Pinpoint the cell where the given text exists, returning its [X, Y] midpoint coordinate. 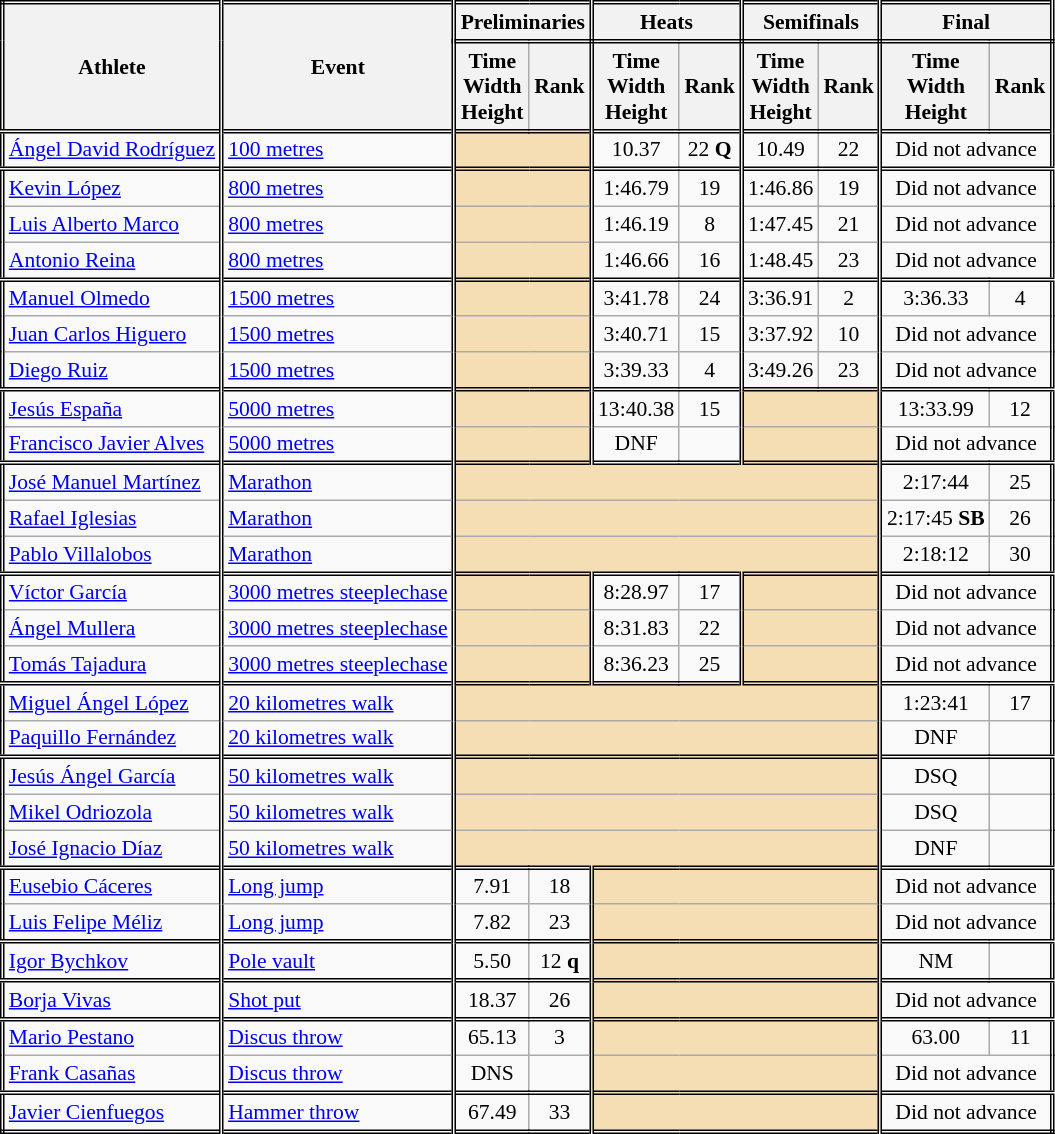
Event [338, 67]
Jesús España [112, 408]
8:28.97 [636, 592]
8:36.23 [636, 664]
2:17:45 SB [934, 519]
8 [710, 225]
67.49 [492, 1112]
13:40.38 [636, 408]
José Ignacio Díaz [112, 848]
3:37.92 [780, 335]
100 metres [338, 150]
Paquillo Fernández [112, 738]
11 [1021, 1038]
65.13 [492, 1038]
33 [560, 1112]
Shot put [338, 1000]
Ángel David Rodríguez [112, 150]
13:33.99 [934, 408]
3:40.71 [636, 335]
63.00 [934, 1038]
Jesús Ángel García [112, 776]
24 [710, 298]
8:31.83 [636, 629]
2:18:12 [934, 554]
NM [934, 962]
Pole vault [338, 962]
Heats [667, 22]
2 [849, 298]
José Manuel Martínez [112, 482]
10.37 [636, 150]
3:36.33 [934, 298]
Mario Pestano [112, 1038]
7.82 [492, 924]
1:46.86 [780, 188]
30 [1021, 554]
Semifinals [810, 22]
Luis Felipe Méliz [112, 924]
1:47.45 [780, 225]
Hammer throw [338, 1112]
Kevin López [112, 188]
Preliminaries [522, 22]
Borja Vivas [112, 1000]
7.91 [492, 886]
10 [849, 335]
1:46.66 [636, 260]
Francisco Javier Alves [112, 444]
1:46.79 [636, 188]
12 q [560, 962]
18 [560, 886]
Pablo Villalobos [112, 554]
21 [849, 225]
3:49.26 [780, 370]
18.37 [492, 1000]
Manuel Olmedo [112, 298]
Luis Alberto Marco [112, 225]
Miguel Ángel López [112, 702]
Ángel Mullera [112, 629]
Frank Casañas [112, 1074]
1:23:41 [934, 702]
Eusebio Cáceres [112, 886]
Tomás Tajadura [112, 664]
DNS [492, 1074]
5.50 [492, 962]
Javier Cienfuegos [112, 1112]
1:48.45 [780, 260]
3:41.78 [636, 298]
Diego Ruiz [112, 370]
10.49 [780, 150]
3 [560, 1038]
12 [1021, 408]
Mikel Odriozola [112, 813]
Antonio Reina [112, 260]
Juan Carlos Higuero [112, 335]
Rafael Iglesias [112, 519]
16 [710, 260]
Víctor García [112, 592]
3:36.91 [780, 298]
Final [966, 22]
Athlete [112, 67]
Igor Bychkov [112, 962]
3:39.33 [636, 370]
1:46.19 [636, 225]
2:17:44 [934, 482]
22 Q [710, 150]
